Return the (x, y) coordinate for the center point of the cell that contains the specified text.  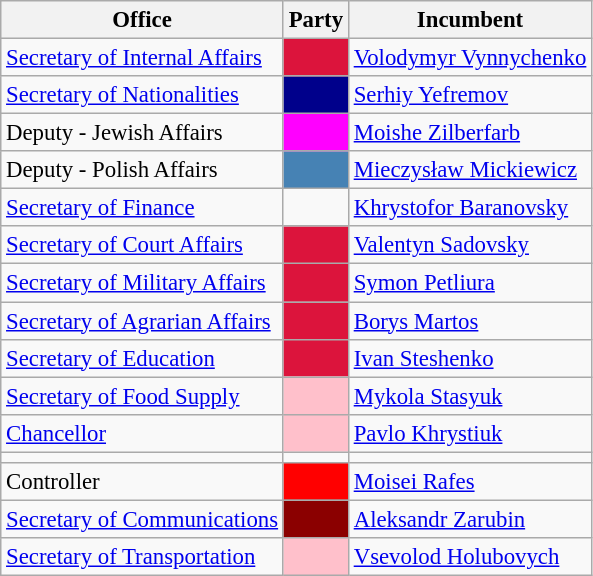
Valentyn Sadovsky (470, 245)
Secretary of Military Affairs (142, 283)
Borys Martos (470, 321)
Deputy - Jewish Affairs (142, 133)
Aleksandr Zarubin (470, 519)
Deputy - Polish Affairs (142, 170)
Secretary of Nationalities (142, 95)
Secretary of Court Affairs (142, 245)
Volodymyr Vynnychenko (470, 58)
Ivan Steshenko (470, 358)
Secretary of Internal Affairs (142, 58)
Incumbent (470, 20)
Secretary of Communications (142, 519)
Symon Petliura (470, 283)
Office (142, 20)
Controller (142, 482)
Serhiy Yefremov (470, 95)
Mieczysław Mickiewicz (470, 170)
Moisei Rafes (470, 482)
Secretary of Finance (142, 208)
Party (316, 20)
Secretary of Food Supply (142, 396)
Secretary of Agrarian Affairs (142, 321)
Secretary of Education (142, 358)
Pavlo Khrystiuk (470, 433)
Mykola Stasyuk (470, 396)
Chancellor (142, 433)
Vsevolod Holubovych (470, 557)
Moishe Zilberfarb (470, 133)
Khrystofor Baranovsky (470, 208)
Secretary of Transportation (142, 557)
